Identify which cell holds the provided text, then report its (x, y) central coordinate. 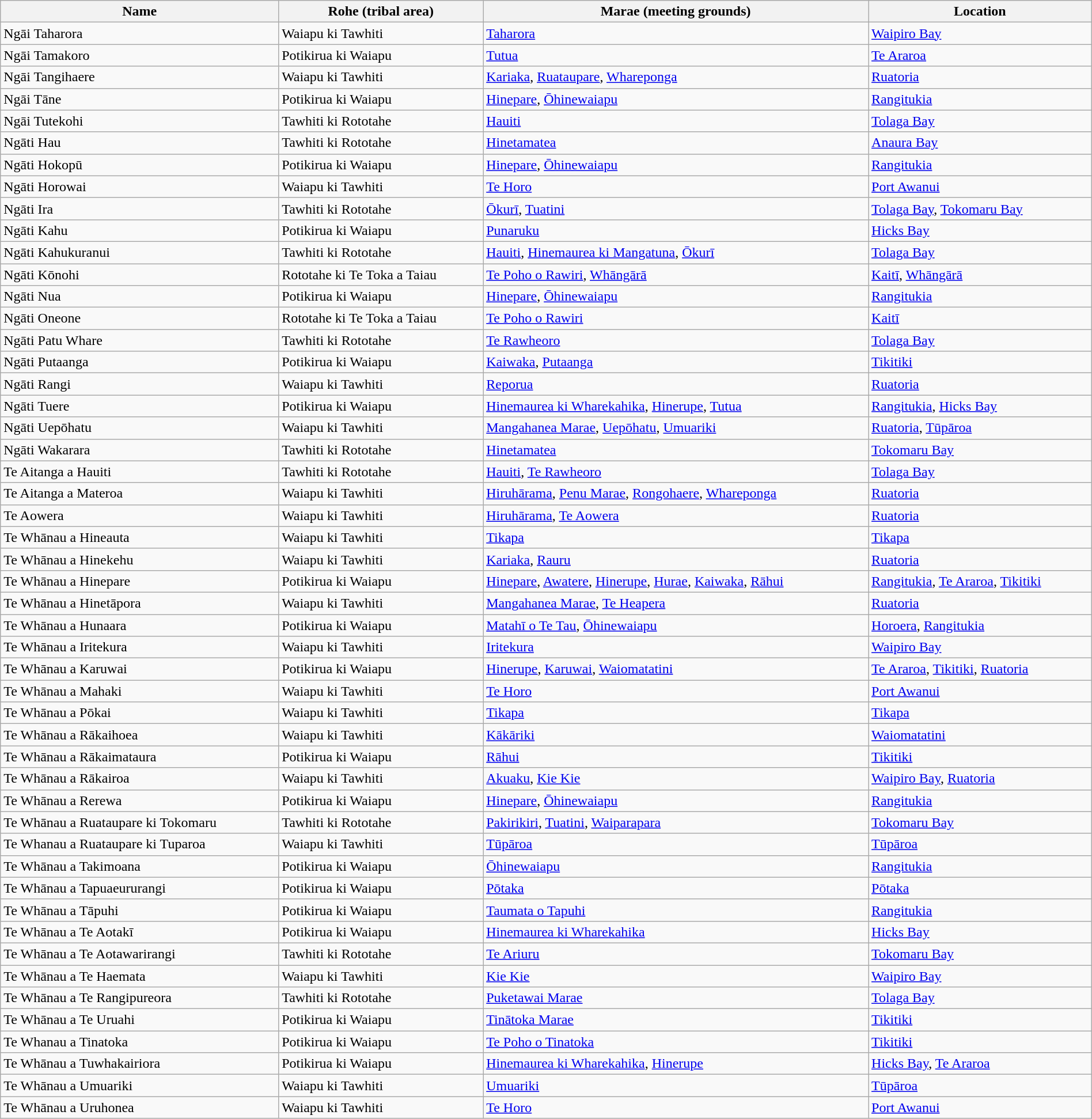
Hiruhārama, Penu Marae, Rongohaere, Whareponga (676, 494)
Taumata o Tapuhi (676, 910)
Ngāti Oneone (139, 318)
Mangahanea Marae, Uepōhatu, Umuariki (676, 428)
Te Whānau a Takimoana (139, 866)
Te Whānau a Ruataupare ki Tokomaru (139, 822)
Ngāti Horowai (139, 187)
Pakirikiri, Tuatini, Waiparapara (676, 822)
Tolaga Bay, Tokomaru Bay (980, 208)
Ngāi Tamakoro (139, 55)
Ngāti Patu Whare (139, 340)
Te Whānau a Tapuaeururangi (139, 888)
Te Aitanga a Materoa (139, 494)
Te Whānau a Tāpuhi (139, 910)
Name (139, 12)
Marae (meeting grounds) (676, 12)
Hiruhārama, Te Aowera (676, 515)
Te Araroa (980, 55)
Te Whānau a Pōkai (139, 713)
Te Rawheoro (676, 340)
Ngāti Kōnohi (139, 275)
Location (980, 12)
Hauiti (676, 121)
Hicks Bay, Te Araroa (980, 1064)
Waipiro Bay, Ruatoria (980, 779)
Hinemaurea ki Wharekahika (676, 932)
Punaruku (676, 230)
Mangahanea Marae, Te Heapera (676, 603)
Ōhinewaiapu (676, 866)
Ngāti Rangi (139, 384)
Te Whānau a Hinekehu (139, 559)
Waiomatatini (980, 735)
Te Whānau a Mahaki (139, 691)
Rangitukia, Te Araroa, Tikitiki (980, 581)
Te Whanau a Tinatoka (139, 1042)
Te Whānau a Hinetāpora (139, 603)
Reporua (676, 384)
Ngāti Uepōhatu (139, 428)
Te Whānau a Te Haemata (139, 976)
Ngāti Hokopū (139, 165)
Te Whānau a Hinepare (139, 581)
Te Whānau a Umuariki (139, 1086)
Te Whānau a Rerewa (139, 801)
Umuariki (676, 1086)
Ngāti Wakarara (139, 450)
Kariaka, Rauru (676, 559)
Iritekura (676, 647)
Ngāti Nua (139, 297)
Ngāti Putaanga (139, 362)
Hauiti, Te Rawheoro (676, 472)
Kie Kie (676, 976)
Te Whānau a Te Rangipureora (139, 998)
Hauiti, Hinemaurea ki Mangatuna, Ōkurī (676, 252)
Te Aowera (139, 515)
Hinepare, Awatere, Hinerupe, Hurae, Kaiwaka, Rāhui (676, 581)
Te Whānau a Rākairoa (139, 779)
Te Whānau a Iritekura (139, 647)
Te Poho o Rawiri, Whāngārā (676, 275)
Kariaka, Ruataupare, Whareponga (676, 77)
Te Whānau a Hineauta (139, 537)
Hinerupe, Karuwai, Waiomatatini (676, 669)
Te Aitanga a Hauiti (139, 472)
Rohe (tribal area) (381, 12)
Te Whānau a Te Uruahi (139, 1020)
Rangitukia, Hicks Bay (980, 406)
Ngāi Tāne (139, 99)
Kaitī (980, 318)
Hinemaurea ki Wharekahika, Hinerupe, Tutua (676, 406)
Hinemaurea ki Wharekahika, Hinerupe (676, 1064)
Ngāti Kahukuranui (139, 252)
Ngāti Ira (139, 208)
Te Whānau a Te Aotakī (139, 932)
Te Poho o Tinatoka (676, 1042)
Te Whānau a Hunaara (139, 625)
Ngāi Tangihaere (139, 77)
Rāhui (676, 757)
Te Ariuru (676, 954)
Te Whānau a Te Aotawarirangi (139, 954)
Ngāti Hau (139, 143)
Te Whānau a Rākaimataura (139, 757)
Ngāti Tuere (139, 406)
Ruatoria, Tūpāroa (980, 428)
Matahī o Te Tau, Ōhinewaiapu (676, 625)
Kaitī, Whāngārā (980, 275)
Puketawai Marae (676, 998)
Ngāti Kahu (139, 230)
Horoera, Rangitukia (980, 625)
Te Whānau a Rākaihoea (139, 735)
Taharora (676, 33)
Te Poho o Rawiri (676, 318)
Te Whānau a Uruhonea (139, 1107)
Ngāi Taharora (139, 33)
Te Whānau a Karuwai (139, 669)
Anaura Bay (980, 143)
Ngāi Tutekohi (139, 121)
Te Araroa, Tikitiki, Ruatoria (980, 669)
Tutua (676, 55)
Tinātoka Marae (676, 1020)
Kaiwaka, Putaanga (676, 362)
Kākāriki (676, 735)
Akuaku, Kie Kie (676, 779)
Te Whānau a Tuwhakairiora (139, 1064)
Ōkurī, Tuatini (676, 208)
Te Whanau a Ruataupare ki Tuparoa (139, 844)
